Detect which cell encompasses the target text, then output its [X, Y] center coordinate. 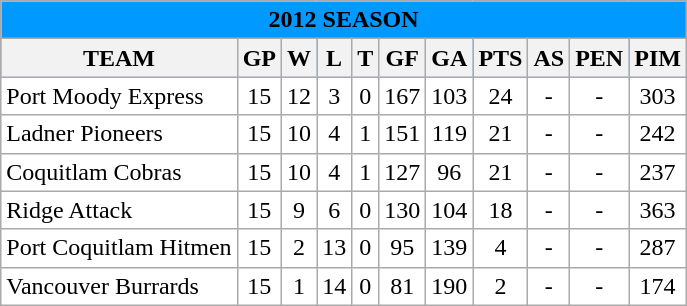
190 [450, 286]
Vancouver Burrards [119, 286]
Port Coquitlam Hitmen [119, 248]
104 [450, 210]
2012 SEASON [344, 20]
PTS [500, 58]
103 [450, 96]
119 [450, 134]
242 [658, 134]
T [366, 58]
6 [334, 210]
81 [402, 286]
GF [402, 58]
12 [300, 96]
18 [500, 210]
287 [658, 248]
24 [500, 96]
14 [334, 286]
Port Moody Express [119, 96]
13 [334, 248]
174 [658, 286]
127 [402, 172]
Ridge Attack [119, 210]
L [334, 58]
TEAM [119, 58]
151 [402, 134]
303 [658, 96]
9 [300, 210]
130 [402, 210]
96 [450, 172]
Ladner Pioneers [119, 134]
W [300, 58]
139 [450, 248]
GA [450, 58]
3 [334, 96]
PEN [600, 58]
GP [259, 58]
AS [549, 58]
237 [658, 172]
167 [402, 96]
95 [402, 248]
363 [658, 210]
Coquitlam Cobras [119, 172]
PIM [658, 58]
